Return [X, Y] of the center of cell containing provided text 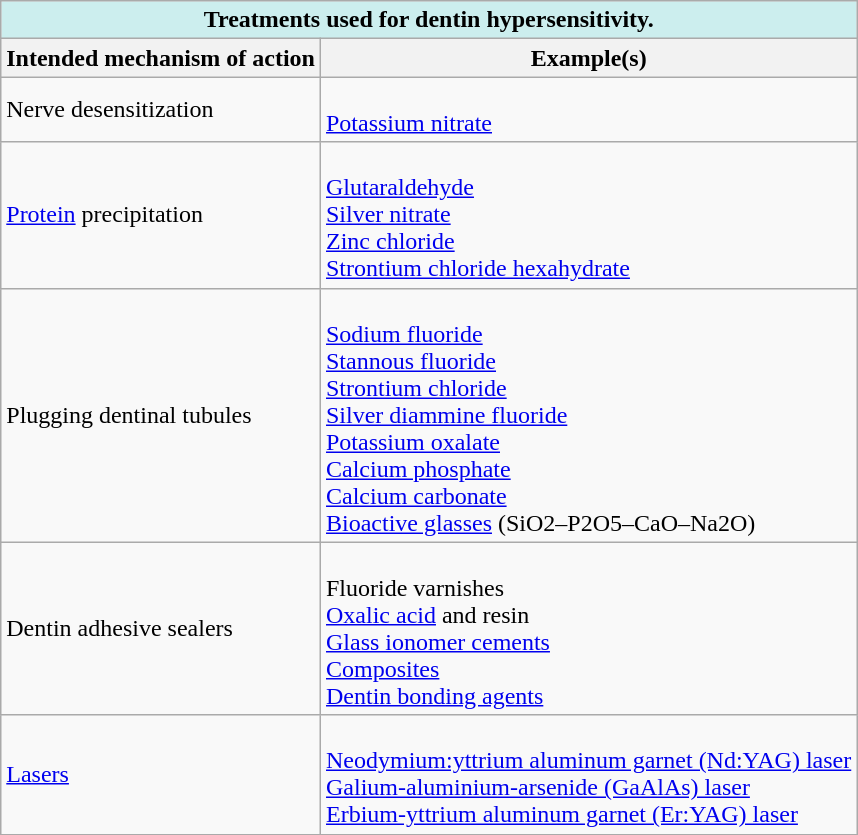
Neodymium:yttrium aluminum garnet (Nd:YAG) laserGalium-aluminium-arsenide (GaAlAs) laserErbium-yttrium aluminum garnet (Er:YAG) laser [588, 774]
Potassium nitrate [588, 110]
Fluoride varnishesOxalic acid and resinGlass ionomer cementsCompositesDentin bonding agents [588, 628]
Example(s) [588, 58]
Protein precipitation [161, 215]
Intended mechanism of action [161, 58]
Plugging dentinal tubules [161, 415]
Nerve desensitization [161, 110]
Treatments used for dentin hypersensitivity. [429, 20]
Dentin adhesive sealers [161, 628]
GlutaraldehydeSilver nitrateZinc chlorideStrontium chloride hexahydrate [588, 215]
Lasers [161, 774]
